Locate the cell with the specified text and output its (X, Y) center coordinate. 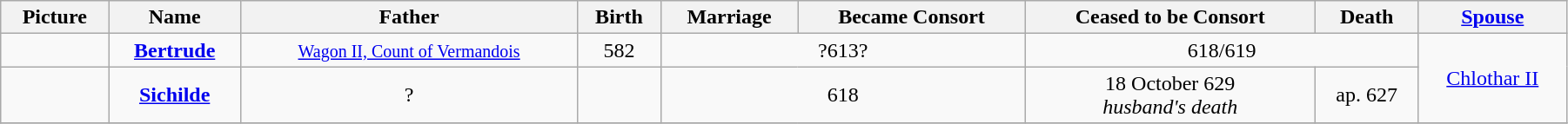
Father (409, 17)
18 October 629husband's death (1169, 95)
?613? (842, 50)
Became Consort (912, 17)
Picture (55, 17)
Death (1366, 17)
Sichilde (175, 95)
582 (620, 50)
Name (175, 17)
Wagon II, Count of Vermandois (409, 50)
Bertrude (175, 50)
Birth (620, 17)
ap. 627 (1366, 95)
618 (842, 95)
Spouse (1492, 17)
618/619 (1222, 50)
Chlothar II (1492, 78)
Ceased to be Consort (1169, 17)
Marriage (729, 17)
? (409, 95)
